Capture the cell that displays the provided text and extract its [x, y] central coordinate. 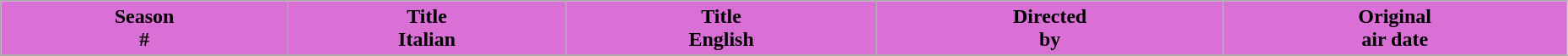
Original air date [1395, 29]
Title Italian [427, 29]
Season # [145, 29]
Directed by [1049, 29]
Title English [722, 29]
